Output the [X, Y] coordinate of the center of the cell containing the given text.  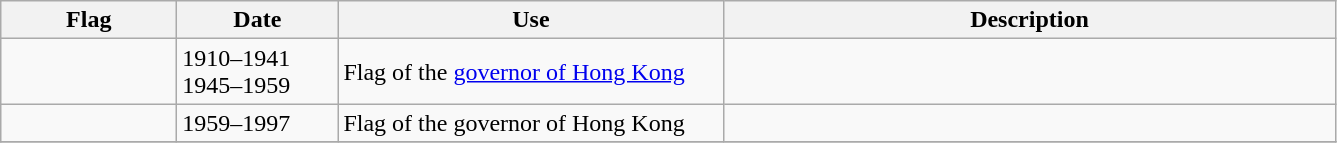
1959–1997 [258, 123]
Date [258, 20]
Description [1030, 20]
1910–19411945–1959 [258, 72]
Use [531, 20]
Flag [89, 20]
